Output the (X, Y) coordinate of the center of the cell containing the given text.  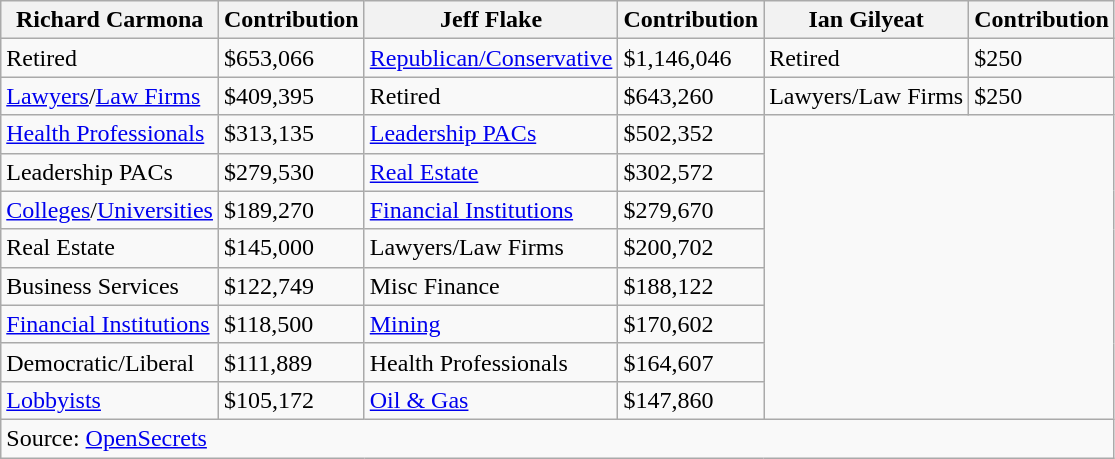
Misc Finance (491, 286)
Lobbyists (110, 400)
$502,352 (691, 134)
Ian Gilyeat (866, 20)
$164,607 (691, 362)
Oil & Gas (491, 400)
$111,889 (291, 362)
$200,702 (691, 248)
Colleges/Universities (110, 210)
Business Services (110, 286)
Source: OpenSecrets (558, 438)
$1,146,046 (691, 58)
$409,395 (291, 96)
$145,000 (291, 248)
$188,122 (691, 286)
$170,602 (691, 324)
Republican/Conservative (491, 58)
Democratic/Liberal (110, 362)
$189,270 (291, 210)
$643,260 (691, 96)
$653,066 (291, 58)
Jeff Flake (491, 20)
Richard Carmona (110, 20)
$122,749 (291, 286)
$279,530 (291, 172)
$302,572 (691, 172)
$147,860 (691, 400)
$313,135 (291, 134)
$279,670 (691, 210)
$105,172 (291, 400)
Mining (491, 324)
$118,500 (291, 324)
